Return the (x, y) coordinate for the center point of the cell that contains the specified text.  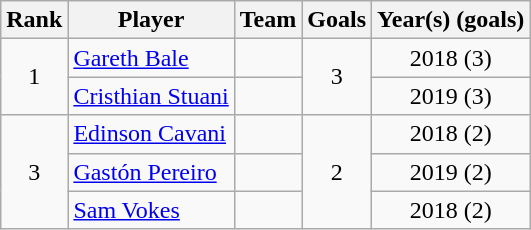
Gareth Bale (151, 58)
Player (151, 20)
2019 (2) (451, 172)
Sam Vokes (151, 210)
2018 (3) (451, 58)
Goals (337, 20)
2019 (3) (451, 96)
1 (34, 77)
Rank (34, 20)
Gastón Pereiro (151, 172)
Cristhian Stuani (151, 96)
Edinson Cavani (151, 134)
2 (337, 172)
Team (268, 20)
Year(s) (goals) (451, 20)
